Find where the given text appears and provide that cell's center as [x, y] coordinate. 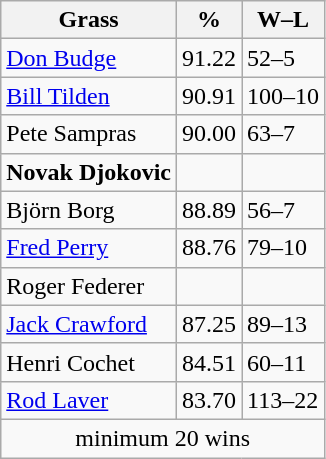
Novak Djokovic [89, 172]
88.89 [208, 210]
Don Budge [89, 58]
52–5 [284, 58]
Henri Cochet [89, 362]
113–22 [284, 400]
84.51 [208, 362]
89–13 [284, 324]
90.00 [208, 134]
W–L [284, 20]
79–10 [284, 248]
Jack Crawford [89, 324]
% [208, 20]
Grass [89, 20]
100–10 [284, 96]
83.70 [208, 400]
90.91 [208, 96]
87.25 [208, 324]
Pete Sampras [89, 134]
91.22 [208, 58]
63–7 [284, 134]
minimum 20 wins [163, 438]
Björn Borg [89, 210]
Roger Federer [89, 286]
Bill Tilden [89, 96]
88.76 [208, 248]
Fred Perry [89, 248]
56–7 [284, 210]
Rod Laver [89, 400]
60–11 [284, 362]
